Search for the cell housing the specified text and yield its (x, y) center coordinate. 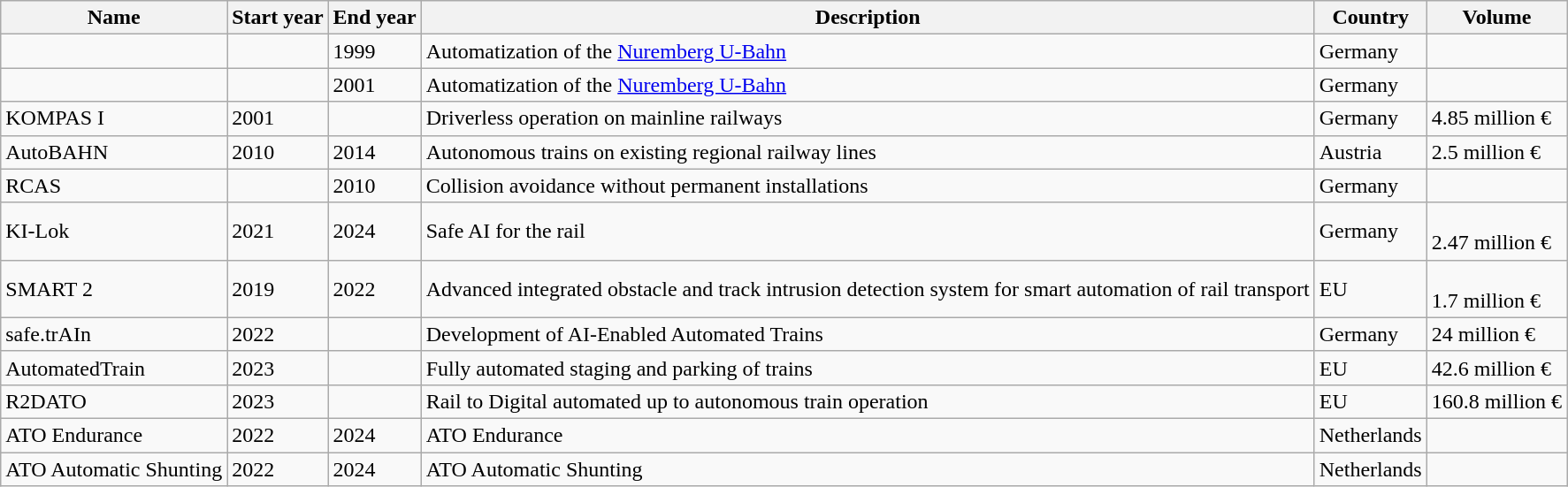
2.5 million € (1496, 152)
1999 (375, 51)
2.47 million € (1496, 232)
RCAS (114, 186)
R2DATO (114, 401)
Volume (1496, 18)
1.7 million € (1496, 288)
Description (868, 18)
Start year (278, 18)
24 million € (1496, 334)
Country (1371, 18)
SMART 2 (114, 288)
Autonomous trains on existing regional railway lines (868, 152)
Driverless operation on mainline railways (868, 118)
Collision avoidance without permanent installations (868, 186)
Safe AI for the rail (868, 232)
End year (375, 18)
KI-Lok (114, 232)
Rail to Digital automated up to autonomous train operation (868, 401)
AutoBAHN (114, 152)
Fully automated staging and parking of trains (868, 368)
160.8 million € (1496, 401)
2021 (278, 232)
4.85 million € (1496, 118)
KOMPAS I (114, 118)
Austria (1371, 152)
Development of AI-Enabled Automated Trains (868, 334)
2014 (375, 152)
Advanced integrated obstacle and track intrusion detection system for smart automation of rail transport (868, 288)
safe.trAIn (114, 334)
42.6 million € (1496, 368)
AutomatedTrain (114, 368)
Name (114, 18)
2019 (278, 288)
